Scan for the cell matching the given text and deliver its (X, Y) coordinate at center. 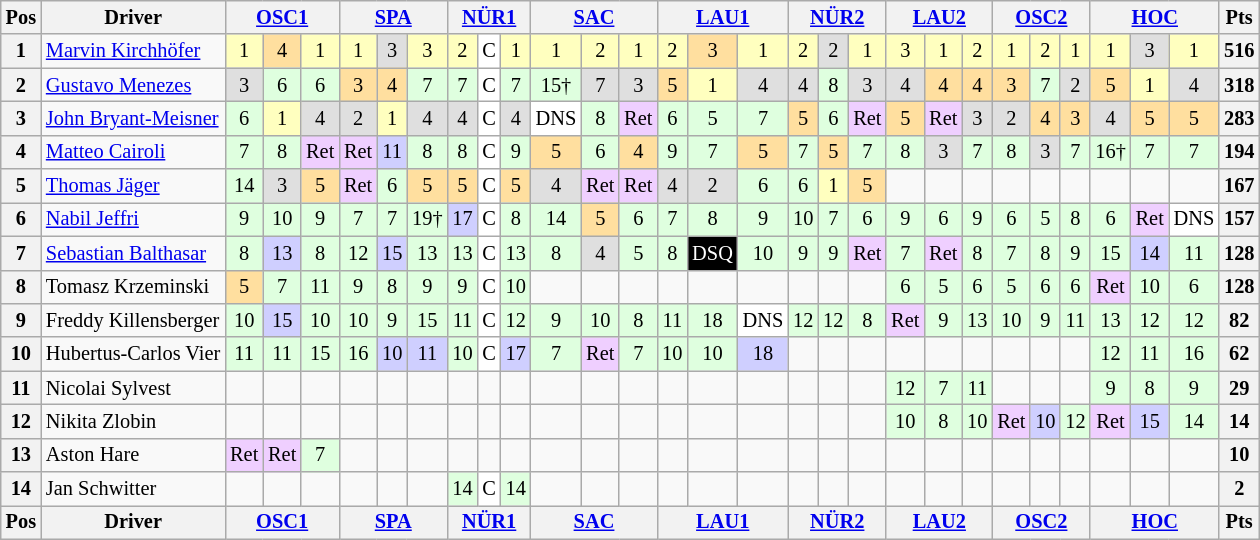
29 (1239, 388)
62 (1239, 354)
Marvin Kirchhöfer (133, 51)
194 (1239, 152)
15† (556, 85)
Nabil Jeffri (133, 219)
Gustavo Menezes (133, 85)
Aston Hare (133, 455)
Sebastian Balthasar (133, 253)
283 (1239, 118)
157 (1239, 219)
Jan Schwitter (133, 489)
Nikita Zlobin (133, 421)
Thomas Jäger (133, 186)
DSQ (712, 253)
Freddy Killensberger (133, 320)
516 (1239, 51)
318 (1239, 85)
19† (427, 219)
82 (1239, 320)
Hubertus-Carlos Vier (133, 354)
Tomasz Krzeminski (133, 287)
Nicolai Sylvest (133, 388)
John Bryant-Meisner (133, 118)
16† (1110, 152)
167 (1239, 186)
Matteo Cairoli (133, 152)
